Identify which cell holds the provided text, then report its [x, y] central coordinate. 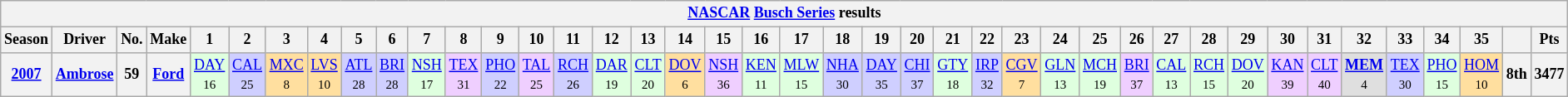
DAY16 [210, 75]
ATL28 [359, 75]
NHA30 [842, 75]
59 [131, 75]
31 [1325, 40]
22 [987, 40]
8th [1516, 75]
Driver [84, 40]
TAL25 [536, 75]
3 [286, 40]
BRI28 [393, 75]
2 [248, 40]
24 [1060, 40]
Ford [168, 75]
2007 [27, 75]
Season [27, 40]
12 [611, 40]
DAR19 [611, 75]
9 [501, 40]
BRI37 [1137, 75]
14 [685, 40]
LVS10 [325, 75]
Ambrose [84, 75]
MXC8 [286, 75]
CGV7 [1022, 75]
28 [1209, 40]
8 [464, 40]
13 [648, 40]
NASCAR Busch Series results [784, 13]
CLT20 [648, 75]
CLT40 [1325, 75]
7 [426, 40]
DOV6 [685, 75]
CAL25 [248, 75]
NSH36 [724, 75]
TEX31 [464, 75]
RCH15 [1209, 75]
1 [210, 40]
Pts [1550, 40]
6 [393, 40]
DOV20 [1248, 75]
Make [168, 40]
26 [1137, 40]
PHO15 [1441, 75]
No. [131, 40]
33 [1405, 40]
35 [1481, 40]
CHI37 [917, 75]
21 [953, 40]
IRP32 [987, 75]
TEX30 [1405, 75]
4 [325, 40]
3477 [1550, 75]
GLN13 [1060, 75]
18 [842, 40]
CAL13 [1172, 75]
MCH19 [1100, 75]
KEN11 [761, 75]
17 [801, 40]
16 [761, 40]
32 [1365, 40]
19 [881, 40]
23 [1022, 40]
27 [1172, 40]
15 [724, 40]
20 [917, 40]
11 [573, 40]
HOM10 [1481, 75]
29 [1248, 40]
NSH17 [426, 75]
34 [1441, 40]
GTY18 [953, 75]
25 [1100, 40]
MEM4 [1365, 75]
MLW15 [801, 75]
10 [536, 40]
30 [1288, 40]
RCH26 [573, 75]
PHO22 [501, 75]
DAY35 [881, 75]
5 [359, 40]
KAN39 [1288, 75]
